Return the (x, y) coordinate for the center point of the cell that contains the specified text.  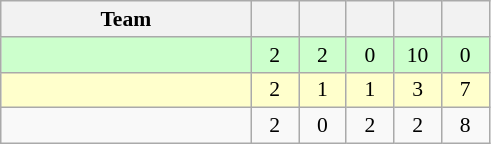
10 (418, 55)
Team (126, 19)
7 (465, 90)
8 (465, 126)
3 (418, 90)
